Find where the given text appears and provide that cell's center as [X, Y] coordinate. 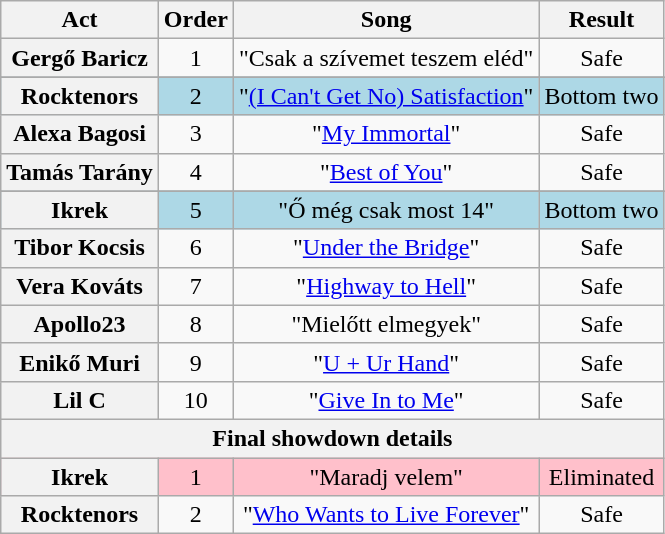
"(I Can't Get No) Satisfaction" [386, 96]
Final showdown details [332, 438]
Tamás Tarány [80, 172]
"Best of You" [386, 172]
"Highway to Hell" [386, 286]
"My Immortal" [386, 134]
Order [196, 20]
"Ő még csak most 14" [386, 210]
10 [196, 400]
"Maradj velem" [386, 477]
"Under the Bridge" [386, 248]
Gergő Baricz [80, 58]
"Who Wants to Live Forever" [386, 515]
8 [196, 324]
"Csak a szívemet teszem eléd" [386, 58]
6 [196, 248]
Tibor Kocsis [80, 248]
Eliminated [602, 477]
7 [196, 286]
Alexa Bagosi [80, 134]
9 [196, 362]
Result [602, 20]
5 [196, 210]
Act [80, 20]
Vera Kováts [80, 286]
Lil C [80, 400]
Apollo23 [80, 324]
"Give In to Me" [386, 400]
"U + Ur Hand" [386, 362]
4 [196, 172]
3 [196, 134]
Song [386, 20]
Enikő Muri [80, 362]
"Mielőtt elmegyek" [386, 324]
